Provide the (X, Y) coordinate of the cell's center where the given text is located.  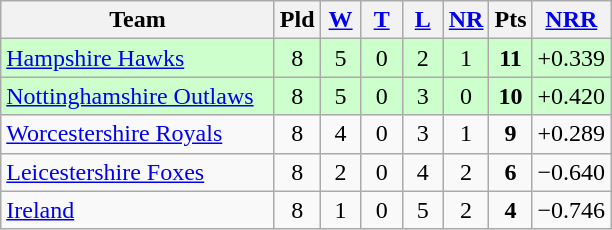
W (340, 20)
+0.289 (572, 134)
Team (138, 20)
NR (466, 20)
+0.420 (572, 96)
11 (510, 58)
10 (510, 96)
−0.640 (572, 172)
9 (510, 134)
6 (510, 172)
Nottinghamshire Outlaws (138, 96)
+0.339 (572, 58)
−0.746 (572, 210)
Ireland (138, 210)
Pld (297, 20)
L (422, 20)
Pts (510, 20)
Worcestershire Royals (138, 134)
NRR (572, 20)
T (382, 20)
Hampshire Hawks (138, 58)
Leicestershire Foxes (138, 172)
